Scan for the cell matching the given text and deliver its [x, y] coordinate at center. 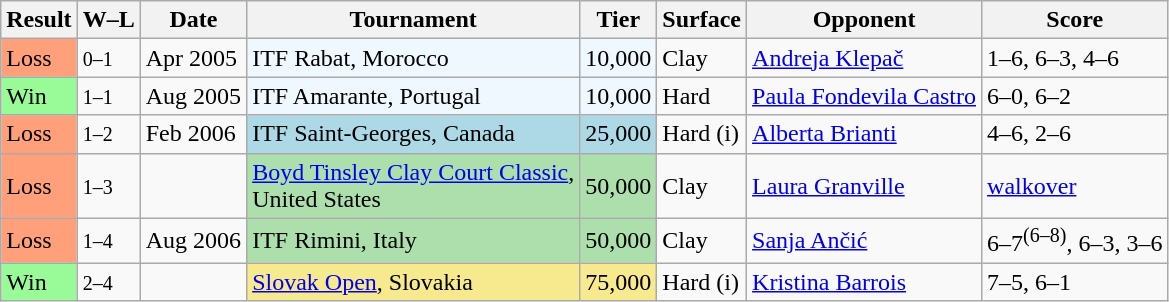
Slovak Open, Slovakia [414, 282]
Surface [702, 20]
6–7(6–8), 6–3, 3–6 [1075, 240]
75,000 [618, 282]
7–5, 6–1 [1075, 282]
Score [1075, 20]
1–1 [108, 96]
Apr 2005 [193, 58]
2–4 [108, 282]
Sanja Ančić [864, 240]
1–4 [108, 240]
Aug 2005 [193, 96]
1–6, 6–3, 4–6 [1075, 58]
Andreja Klepač [864, 58]
4–6, 2–6 [1075, 134]
Alberta Brianti [864, 134]
Result [39, 20]
Opponent [864, 20]
0–1 [108, 58]
Date [193, 20]
1–2 [108, 134]
Tier [618, 20]
ITF Rimini, Italy [414, 240]
Paula Fondevila Castro [864, 96]
ITF Saint-Georges, Canada [414, 134]
Boyd Tinsley Clay Court Classic, United States [414, 186]
Feb 2006 [193, 134]
Laura Granville [864, 186]
Hard [702, 96]
Aug 2006 [193, 240]
25,000 [618, 134]
Kristina Barrois [864, 282]
Tournament [414, 20]
walkover [1075, 186]
ITF Amarante, Portugal [414, 96]
W–L [108, 20]
1–3 [108, 186]
ITF Rabat, Morocco [414, 58]
6–0, 6–2 [1075, 96]
